Extract the (x, y) coordinate from the center of the cell holding the provided text.  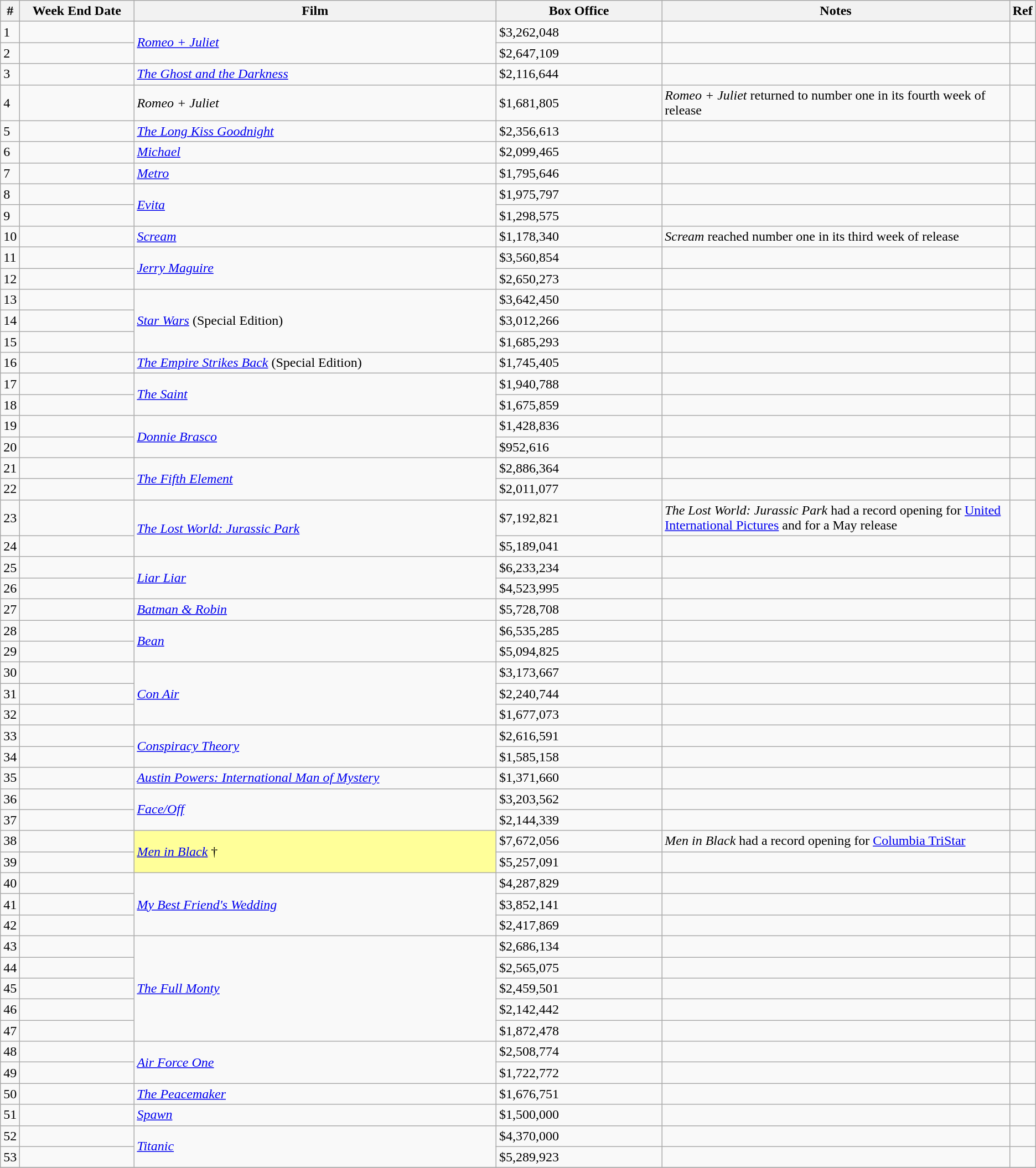
$5,728,708 (579, 609)
The Full Monty (315, 988)
36 (10, 799)
14 (10, 321)
$4,523,995 (579, 588)
$5,094,825 (579, 652)
$1,677,073 (579, 715)
38 (10, 841)
Romeo + Juliet returned to number one in its fourth week of release (836, 103)
45 (10, 989)
$1,500,000 (579, 1115)
5 (10, 131)
$2,116,644 (579, 74)
$7,192,821 (579, 518)
$5,257,091 (579, 862)
$4,287,829 (579, 883)
$7,672,056 (579, 841)
# (10, 11)
The Lost World: Jurassic Park had a record opening for United International Pictures and for a May release (836, 518)
$2,099,465 (579, 152)
Donnie Brasco (315, 437)
Spawn (315, 1115)
The Peacemaker (315, 1094)
50 (10, 1094)
41 (10, 904)
49 (10, 1073)
Box Office (579, 11)
44 (10, 968)
Notes (836, 11)
22 (10, 489)
Bean (315, 641)
$6,535,285 (579, 630)
20 (10, 447)
$1,722,772 (579, 1073)
7 (10, 173)
Batman & Robin (315, 609)
43 (10, 946)
15 (10, 342)
Titanic (315, 1146)
Week End Date (77, 11)
$2,144,339 (579, 820)
$6,233,234 (579, 567)
53 (10, 1157)
18 (10, 405)
$2,142,442 (579, 1010)
3 (10, 74)
Metro (315, 173)
24 (10, 546)
2 (10, 53)
8 (10, 194)
$1,685,293 (579, 342)
$2,356,613 (579, 131)
The Lost World: Jurassic Park (315, 528)
The Ghost and the Darkness (315, 74)
$2,886,364 (579, 468)
47 (10, 1031)
10 (10, 236)
52 (10, 1136)
31 (10, 694)
Conspiracy Theory (315, 746)
$2,417,869 (579, 925)
$1,371,660 (579, 778)
$1,428,836 (579, 426)
$1,975,797 (579, 194)
$5,189,041 (579, 546)
28 (10, 630)
Scream (315, 236)
$2,240,744 (579, 694)
$4,370,000 (579, 1136)
37 (10, 820)
$1,940,788 (579, 384)
$2,616,591 (579, 736)
$3,262,048 (579, 32)
33 (10, 736)
9 (10, 215)
51 (10, 1115)
26 (10, 588)
32 (10, 715)
$2,011,077 (579, 489)
$2,565,075 (579, 968)
29 (10, 652)
Film (315, 11)
$2,686,134 (579, 946)
19 (10, 426)
The Saint (315, 394)
1 (10, 32)
12 (10, 278)
Men in Black had a record opening for Columbia TriStar (836, 841)
6 (10, 152)
Liar Liar (315, 578)
13 (10, 300)
$1,675,859 (579, 405)
$2,647,109 (579, 53)
Men in Black † (315, 852)
Con Air (315, 694)
Michael (315, 152)
39 (10, 862)
$1,745,405 (579, 363)
$2,459,501 (579, 989)
42 (10, 925)
Austin Powers: International Man of Mystery (315, 778)
$1,795,646 (579, 173)
16 (10, 363)
$1,178,340 (579, 236)
$2,650,273 (579, 278)
My Best Friend's Wedding (315, 904)
$1,298,575 (579, 215)
27 (10, 609)
11 (10, 257)
The Fifth Element (315, 479)
35 (10, 778)
30 (10, 673)
$3,852,141 (579, 904)
Ref (1023, 11)
$1,676,751 (579, 1094)
25 (10, 567)
40 (10, 883)
23 (10, 518)
$1,872,478 (579, 1031)
$2,508,774 (579, 1052)
Star Wars (Special Edition) (315, 321)
Air Force One (315, 1062)
$3,560,854 (579, 257)
Scream reached number one in its third week of release (836, 236)
$3,203,562 (579, 799)
The Long Kiss Goodnight (315, 131)
34 (10, 757)
Jerry Maguire (315, 268)
46 (10, 1010)
Evita (315, 205)
21 (10, 468)
Face/Off (315, 809)
The Empire Strikes Back (Special Edition) (315, 363)
$3,012,266 (579, 321)
$3,642,450 (579, 300)
17 (10, 384)
$5,289,923 (579, 1157)
$1,585,158 (579, 757)
$3,173,667 (579, 673)
4 (10, 103)
$952,616 (579, 447)
$1,681,805 (579, 103)
48 (10, 1052)
